Search for the cell housing the specified text and yield its [x, y] center coordinate. 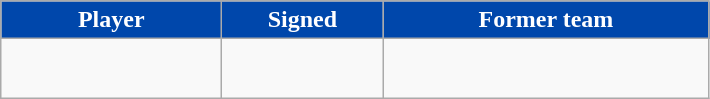
Former team [546, 20]
Player [112, 20]
Signed [302, 20]
